For the text-containing cell, return its midpoint in [X, Y] coordinate format. 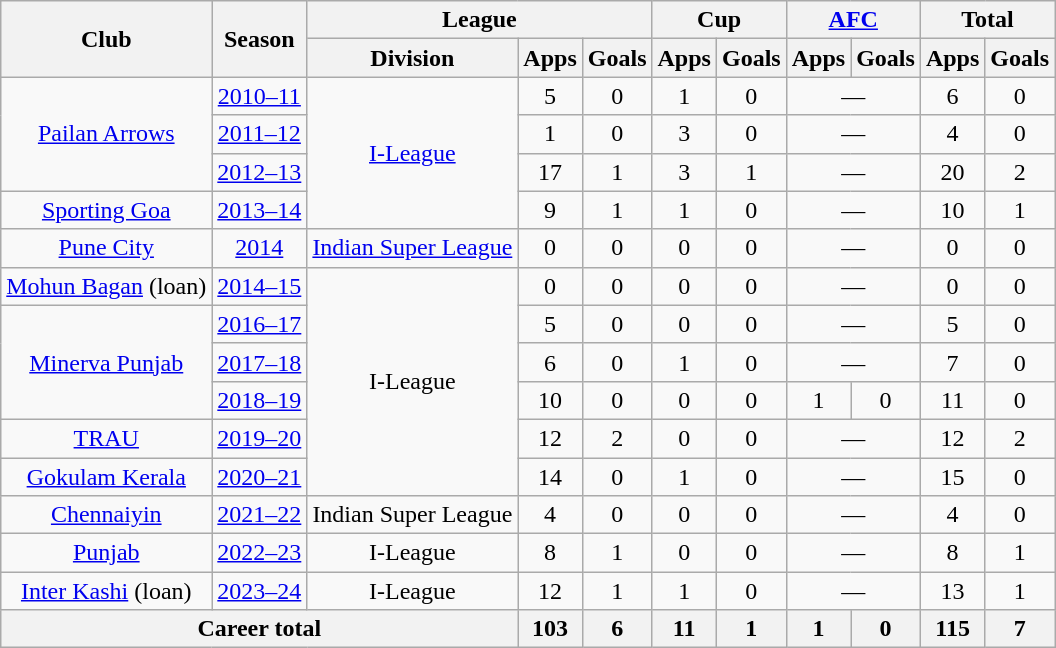
2018–19 [260, 400]
2012–13 [260, 172]
2014–15 [260, 286]
14 [550, 477]
Pailan Arrows [106, 134]
2020–21 [260, 477]
Career total [260, 629]
2021–22 [260, 515]
Division [412, 58]
Pune City [106, 248]
Gokulam Kerala [106, 477]
2014 [260, 248]
2016–17 [260, 324]
Season [260, 39]
2011–12 [260, 134]
TRAU [106, 438]
2023–24 [260, 591]
15 [952, 477]
17 [550, 172]
2013–14 [260, 210]
Inter Kashi (loan) [106, 591]
Punjab [106, 553]
AFC [853, 20]
2017–18 [260, 362]
2019–20 [260, 438]
20 [952, 172]
2022–23 [260, 553]
Mohun Bagan (loan) [106, 286]
Total [987, 20]
Club [106, 39]
9 [550, 210]
Cup [719, 20]
103 [550, 629]
Chennaiyin [106, 515]
League [480, 20]
Sporting Goa [106, 210]
Minerva Punjab [106, 362]
13 [952, 591]
115 [952, 629]
2010–11 [260, 96]
